Extract the (X, Y) coordinate from the center of the cell holding the provided text.  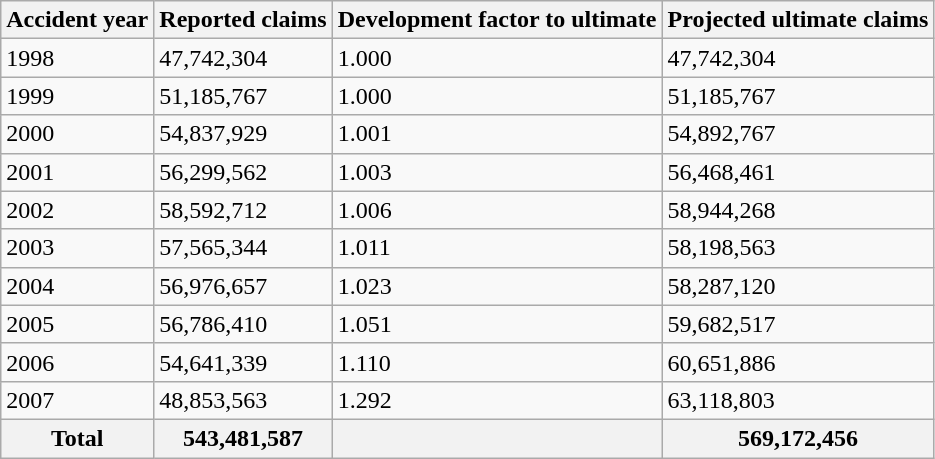
Reported claims (243, 20)
Accident year (78, 20)
54,892,767 (798, 134)
569,172,456 (798, 438)
59,682,517 (798, 324)
63,118,803 (798, 400)
2002 (78, 210)
2007 (78, 400)
56,976,657 (243, 286)
1.023 (497, 286)
58,287,120 (798, 286)
Projected ultimate claims (798, 20)
58,198,563 (798, 248)
1.003 (497, 172)
2001 (78, 172)
Development factor to ultimate (497, 20)
54,837,929 (243, 134)
1.011 (497, 248)
1.292 (497, 400)
57,565,344 (243, 248)
58,592,712 (243, 210)
Total (78, 438)
1998 (78, 58)
54,641,339 (243, 362)
56,468,461 (798, 172)
1999 (78, 96)
60,651,886 (798, 362)
58,944,268 (798, 210)
543,481,587 (243, 438)
2003 (78, 248)
48,853,563 (243, 400)
2004 (78, 286)
2005 (78, 324)
1.001 (497, 134)
1.051 (497, 324)
56,299,562 (243, 172)
1.006 (497, 210)
1.110 (497, 362)
2000 (78, 134)
56,786,410 (243, 324)
2006 (78, 362)
